Return the (x, y) coordinate for the center point of the cell that contains the specified text.  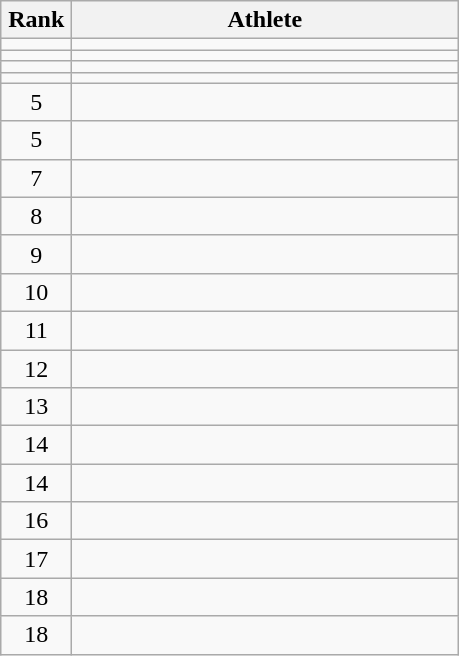
17 (36, 559)
7 (36, 178)
Athlete (265, 20)
13 (36, 407)
10 (36, 292)
11 (36, 330)
16 (36, 521)
9 (36, 254)
12 (36, 369)
Rank (36, 20)
8 (36, 216)
